Extract the (X, Y) coordinate from the center of the cell holding the provided text.  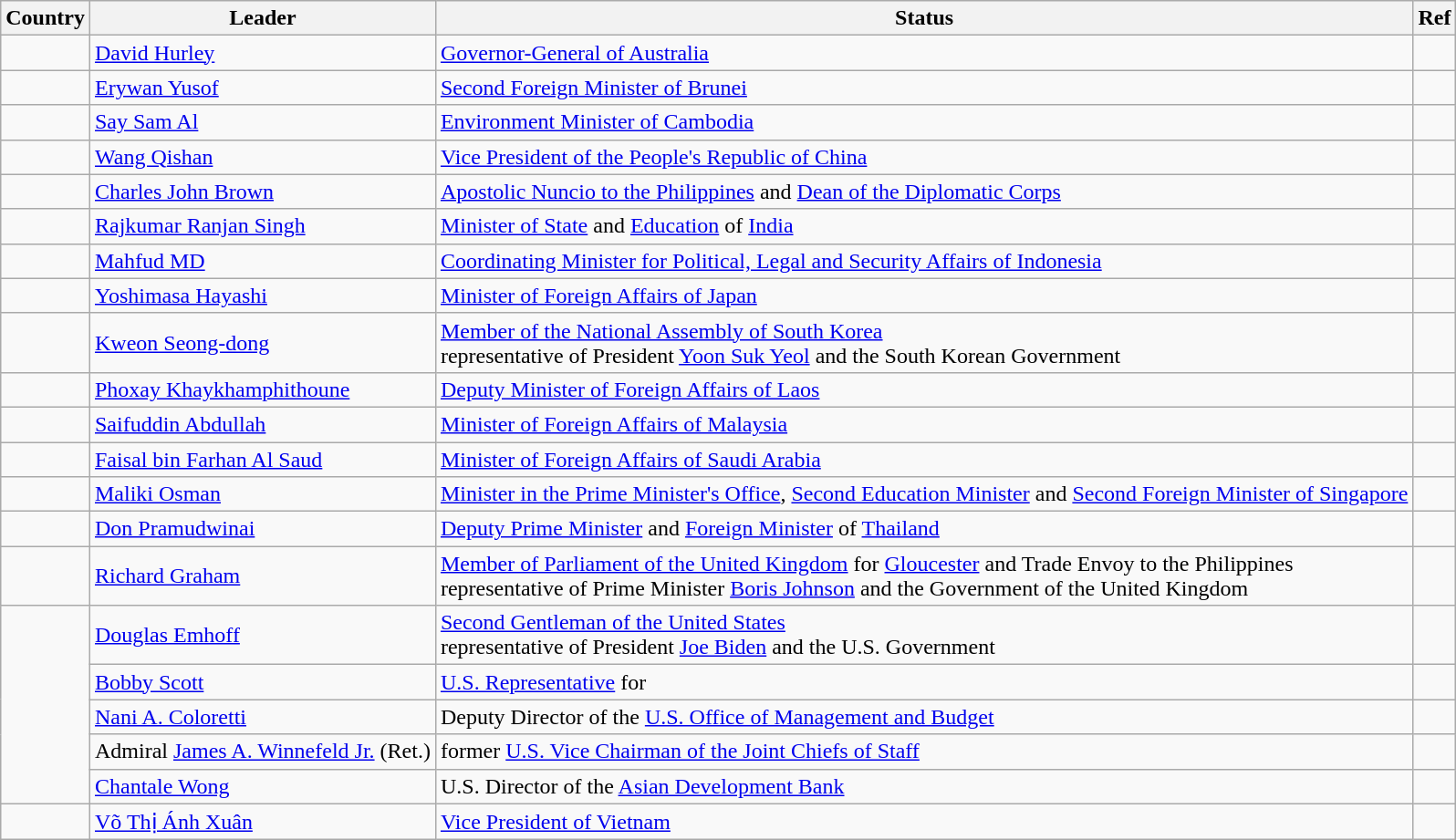
Governor-General of Australia (923, 53)
Chantale Wong (263, 786)
Bobby Scott (263, 682)
Admiral James A. Winnefeld Jr. (Ret.) (263, 752)
Say Sam Al (263, 122)
Phoxay Khaykhamphithoune (263, 389)
Member of the National Assembly of South Korea representative of President Yoon Suk Yeol and the South Korean Government (923, 343)
Country (46, 18)
Minister of Foreign Affairs of Japan (923, 296)
Ref (1434, 18)
U.S. Representative for (923, 682)
Douglas Emhoff (263, 635)
Second Gentleman of the United States representative of President Joe Biden and the U.S. Government (923, 635)
Kweon Seong-dong (263, 343)
Minister in the Prime Minister's Office, Second Education Minister and Second Foreign Minister of Singapore (923, 494)
Võ Thị Ánh Xuân (263, 822)
Richard Graham (263, 576)
David Hurley (263, 53)
former U.S. Vice Chairman of the Joint Chiefs of Staff (923, 752)
Environment Minister of Cambodia (923, 122)
Wang Qishan (263, 157)
Yoshimasa Hayashi (263, 296)
Deputy Director of the U.S. Office of Management and Budget (923, 717)
Minister of State and Education of India (923, 226)
Minister of Foreign Affairs of Malaysia (923, 424)
Deputy Minister of Foreign Affairs of Laos (923, 389)
Status (923, 18)
Don Pramudwinai (263, 529)
Second Foreign Minister of Brunei (923, 88)
Rajkumar Ranjan Singh (263, 226)
Coordinating Minister for Political, Legal and Security Affairs of Indonesia (923, 261)
Faisal bin Farhan Al Saud (263, 459)
U.S. Director of the Asian Development Bank (923, 786)
Vice President of Vietnam (923, 822)
Maliki Osman (263, 494)
Minister of Foreign Affairs of Saudi Arabia (923, 459)
Vice President of the People's Republic of China (923, 157)
Mahfud MD (263, 261)
Deputy Prime Minister and Foreign Minister of Thailand (923, 529)
Leader (263, 18)
Charles John Brown (263, 192)
Nani A. Coloretti (263, 717)
Apostolic Nuncio to the Philippines and Dean of the Diplomatic Corps (923, 192)
Saifuddin Abdullah (263, 424)
Erywan Yusof (263, 88)
